Identify which cell holds the provided text, then report its [x, y] central coordinate. 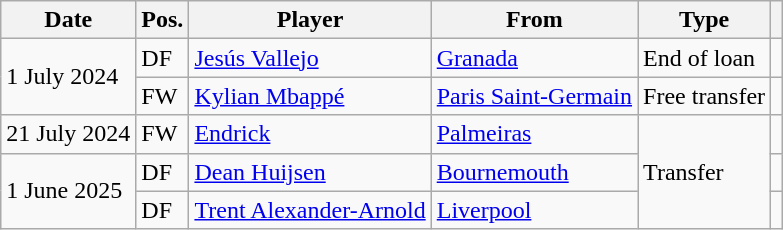
Free transfer [704, 96]
21 July 2024 [68, 134]
Transfer [704, 172]
Bournemouth [534, 172]
From [534, 20]
1 June 2025 [68, 191]
Player [310, 20]
End of loan [704, 58]
Date [68, 20]
Endrick [310, 134]
Pos. [162, 20]
Type [704, 20]
Trent Alexander-Arnold [310, 210]
Kylian Mbappé [310, 96]
1 July 2024 [68, 77]
Paris Saint-Germain [534, 96]
Palmeiras [534, 134]
Dean Huijsen [310, 172]
Jesús Vallejo [310, 58]
Liverpool [534, 210]
Granada [534, 58]
